Detect which cell encompasses the target text, then output its [X, Y] center coordinate. 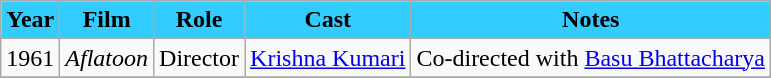
Cast [328, 20]
1961 [30, 58]
Role [200, 20]
Film [107, 20]
Aflatoon [107, 58]
Co-directed with Basu Bhattacharya [591, 58]
Director [200, 58]
Notes [591, 20]
Krishna Kumari [328, 58]
Year [30, 20]
